Extract the [X, Y] coordinate from the center of the cell holding the provided text.  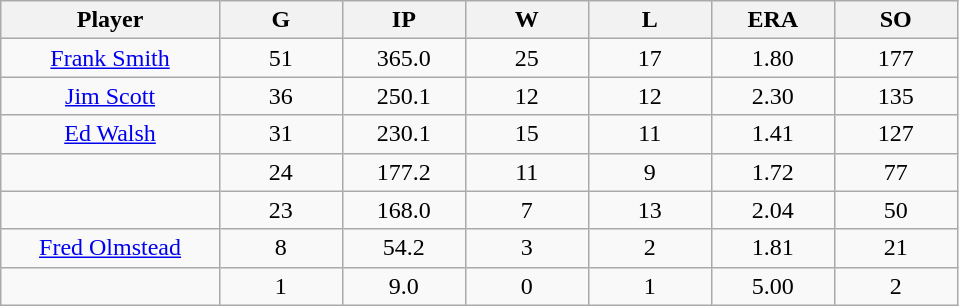
230.1 [404, 134]
0 [526, 286]
W [526, 20]
3 [526, 248]
25 [526, 58]
15 [526, 134]
168.0 [404, 210]
5.00 [772, 286]
2.30 [772, 96]
IP [404, 20]
177.2 [404, 172]
54.2 [404, 248]
36 [280, 96]
77 [896, 172]
365.0 [404, 58]
9 [650, 172]
9.0 [404, 286]
G [280, 20]
2.04 [772, 210]
24 [280, 172]
L [650, 20]
31 [280, 134]
51 [280, 58]
13 [650, 210]
17 [650, 58]
Ed Walsh [110, 134]
1.80 [772, 58]
Frank Smith [110, 58]
177 [896, 58]
1.72 [772, 172]
21 [896, 248]
23 [280, 210]
Player [110, 20]
250.1 [404, 96]
7 [526, 210]
Fred Olmstead [110, 248]
8 [280, 248]
ERA [772, 20]
135 [896, 96]
50 [896, 210]
Jim Scott [110, 96]
127 [896, 134]
SO [896, 20]
1.41 [772, 134]
1.81 [772, 248]
